Return the [x, y] coordinate for the center point of the cell that contains the specified text.  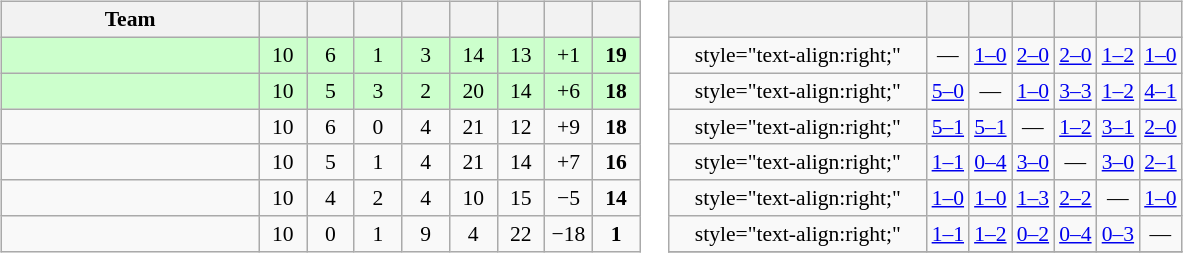
19 [616, 55]
+6 [569, 91]
5–0 [948, 91]
−5 [569, 198]
4–1 [1160, 91]
+9 [569, 127]
3–3 [1076, 91]
Team [130, 20]
20 [473, 91]
9 [426, 234]
3–1 [1118, 127]
2–1 [1160, 162]
0–3 [1118, 234]
+1 [569, 55]
22 [521, 234]
15 [521, 198]
+7 [569, 162]
13 [521, 55]
0–2 [1034, 234]
−18 [569, 234]
12 [521, 127]
1–3 [1034, 198]
2–2 [1076, 198]
16 [616, 162]
